Locate the cell with the specified text and output its [x, y] center coordinate. 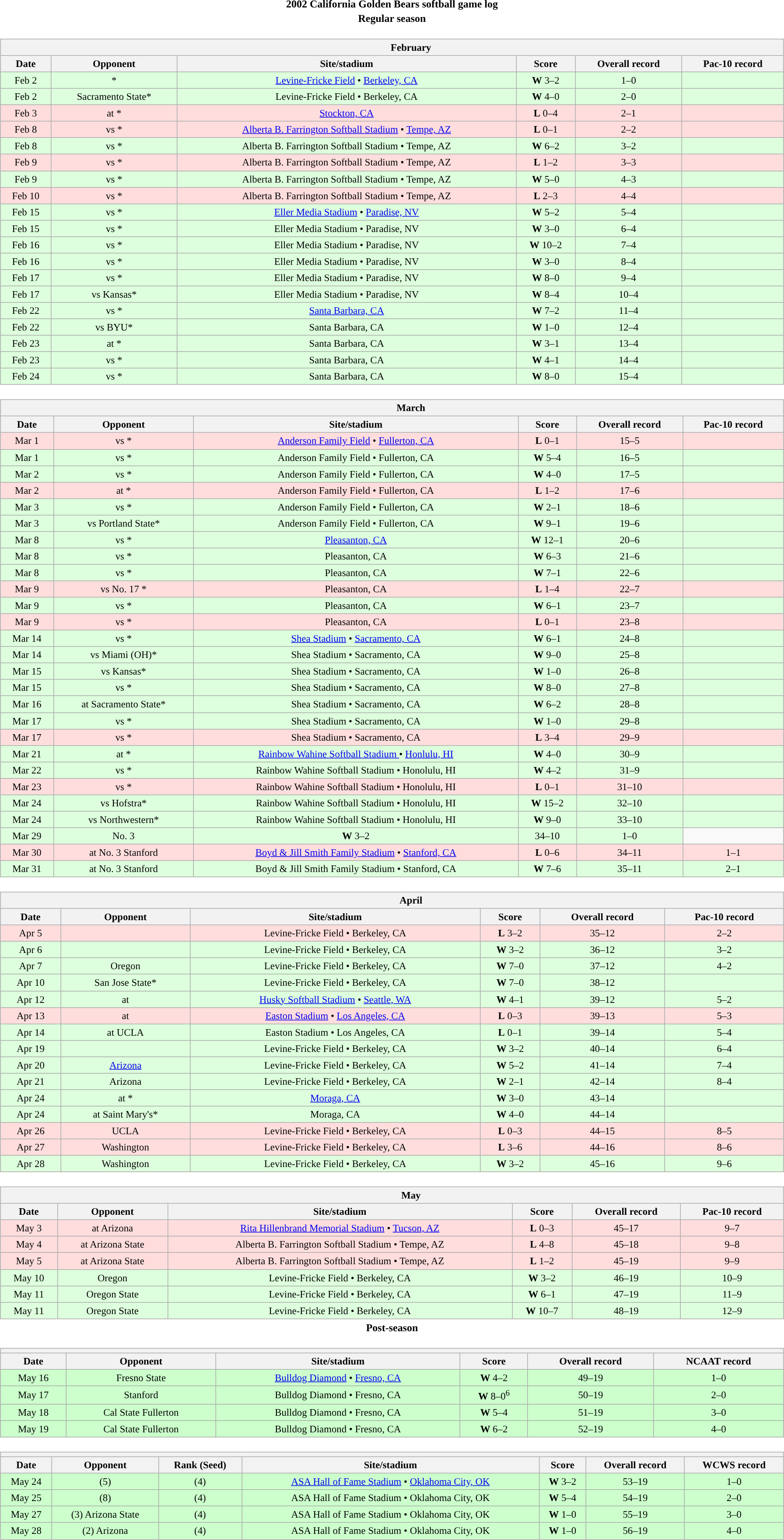
W 12–1 [547, 540]
26–8 [630, 672]
9–9 [732, 1261]
Rita Hillenbrand Memorial Stadium • Tucson, AZ [340, 1228]
46–19 [626, 1278]
May 10 [29, 1278]
47–19 [626, 1294]
45–19 [626, 1261]
27–8 [630, 688]
Sacramento State* [114, 97]
L 4–8 [542, 1245]
L 2–3 [546, 196]
8–5 [724, 1131]
Stanford [141, 1395]
40–14 [602, 1048]
22–7 [630, 589]
May 28 [26, 1531]
54–19 [635, 1498]
20–6 [630, 540]
Apr 27 [31, 1147]
37–12 [602, 966]
8–6 [724, 1147]
Feb 10 [26, 196]
Mar 30 [27, 852]
L 3–4 [547, 737]
* [114, 80]
Apr 10 [31, 983]
L 1–4 [547, 589]
May 18 [33, 1413]
39–13 [602, 1016]
March [392, 408]
3–3 [628, 162]
W 6–3 [547, 556]
vs BYU* [114, 327]
May 27 [26, 1515]
(8) [105, 1498]
32–10 [630, 803]
12–9 [732, 1311]
May 24 [26, 1482]
51–19 [591, 1413]
vs No. 17 * [123, 589]
10–9 [732, 1278]
23–7 [630, 605]
UCLA [125, 1131]
16–5 [630, 457]
Mar 29 [27, 836]
41–14 [602, 1065]
at Sacramento State* [123, 704]
Mar 16 [27, 704]
May [392, 1195]
Apr 28 [31, 1164]
22–6 [630, 573]
Apr 19 [31, 1048]
13–4 [628, 344]
34–10 [547, 836]
W 7–2 [546, 311]
35–11 [630, 869]
17–5 [630, 474]
(2) Arizona [105, 1531]
W 15–2 [547, 803]
44–15 [602, 1131]
45–17 [626, 1228]
Stockton, CA [346, 113]
11–9 [732, 1294]
Apr 14 [31, 1032]
4–4 [628, 196]
39–14 [602, 1032]
48–19 [626, 1311]
36–12 [602, 950]
49–19 [591, 1378]
Apr 26 [31, 1131]
42–14 [602, 1081]
W 9–1 [547, 523]
Apr 21 [31, 1081]
Rainbow Wahine Softball Stadium • Honlulu, HI [356, 754]
1–1 [733, 852]
39–12 [602, 999]
11–4 [628, 311]
Mar 23 [27, 787]
9–4 [628, 278]
10–4 [628, 294]
Feb 24 [26, 376]
15–4 [628, 376]
38–12 [602, 983]
vs Hofstra* [123, 803]
43–14 [602, 1098]
23–8 [630, 622]
W 3–1 [546, 344]
L 3–6 [510, 1147]
9–7 [732, 1228]
4–2 [724, 966]
9–6 [724, 1164]
NCAAT record [719, 1361]
4–3 [628, 179]
12–4 [628, 327]
17–6 [630, 490]
May 19 [33, 1429]
Feb 3 [26, 113]
vs Northwestern* [123, 819]
May 25 [26, 1498]
44–16 [602, 1147]
52–19 [591, 1429]
31–9 [630, 770]
45–16 [602, 1164]
May 3 [29, 1228]
45–18 [626, 1245]
33–10 [630, 819]
No. 3 [123, 836]
24–8 [630, 639]
at Saint Mary's* [125, 1115]
W 5–0 [546, 179]
9–8 [732, 1245]
W 8–4 [546, 294]
W 8–06 [494, 1395]
May 16 [33, 1378]
vs Miami (OH)* [123, 655]
(3) Arizona State [105, 1515]
Rank (Seed) [200, 1465]
Apr 5 [31, 933]
L 0–6 [547, 852]
55–19 [635, 1515]
50–19 [591, 1395]
Apr 13 [31, 1016]
at UCLA [125, 1032]
5–3 [724, 1016]
April [392, 900]
W 10–2 [546, 245]
Fresno State [141, 1378]
44–14 [602, 1115]
L 3–2 [510, 933]
L 0–4 [546, 113]
vs Portland State* [123, 523]
WCWS record [734, 1465]
28–8 [630, 704]
Mar 31 [27, 869]
21–6 [630, 556]
W 10–7 [542, 1311]
May 4 [29, 1245]
Apr 12 [31, 999]
18–6 [630, 507]
34–11 [630, 852]
19–6 [630, 523]
14–4 [628, 360]
May 17 [33, 1395]
San Jose State* [125, 983]
W 7–1 [547, 573]
(5) [105, 1482]
May 5 [29, 1261]
Apr 7 [31, 966]
Apr 20 [31, 1065]
Mar 21 [27, 754]
at Arizona [112, 1228]
56–19 [635, 1531]
Mar 22 [27, 770]
29–8 [630, 721]
53–19 [635, 1482]
25–8 [630, 655]
5–2 [724, 999]
W 7–6 [547, 869]
35–12 [602, 933]
Husky Softball Stadium • Seattle, WA [335, 999]
30–9 [630, 754]
15–5 [630, 441]
31–10 [630, 787]
February [392, 47]
Apr 6 [31, 950]
29–9 [630, 737]
